Return the (X, Y) coordinate for the center point of the cell that contains the specified text.  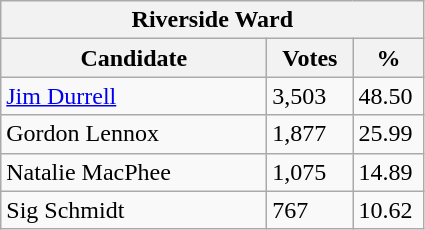
Sig Schmidt (134, 210)
14.89 (388, 172)
1,877 (310, 134)
Riverside Ward (212, 20)
Candidate (134, 58)
% (388, 58)
10.62 (388, 210)
48.50 (388, 96)
767 (310, 210)
1,075 (310, 172)
Votes (310, 58)
Jim Durrell (134, 96)
Natalie MacPhee (134, 172)
25.99 (388, 134)
3,503 (310, 96)
Gordon Lennox (134, 134)
